Detect which cell encompasses the target text, then output its [X, Y] center coordinate. 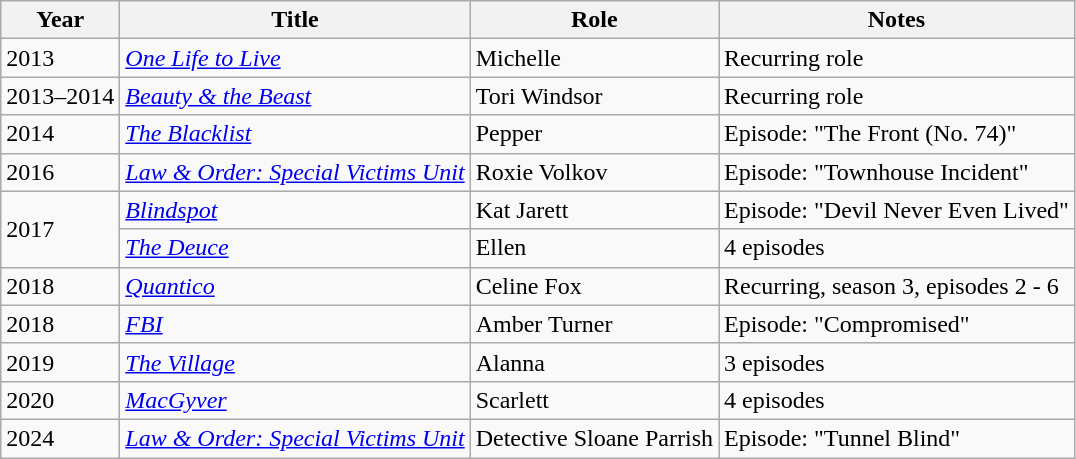
Episode: "Tunnel Blind" [896, 438]
Celine Fox [594, 286]
FBI [295, 324]
Amber Turner [594, 324]
2013 [60, 58]
2017 [60, 229]
Episode: "Devil Never Even Lived" [896, 210]
Blindspot [295, 210]
2024 [60, 438]
Episode: "Compromised" [896, 324]
One Life to Live [295, 58]
Episode: "Townhouse Incident" [896, 172]
Pepper [594, 134]
Ellen [594, 248]
The Village [295, 362]
MacGyver [295, 400]
Michelle [594, 58]
Recurring, season 3, episodes 2 - 6 [896, 286]
2019 [60, 362]
Detective Sloane Parrish [594, 438]
Tori Windsor [594, 96]
2016 [60, 172]
Roxie Volkov [594, 172]
Scarlett [594, 400]
Title [295, 20]
Year [60, 20]
Episode: "The Front (No. 74)" [896, 134]
3 episodes [896, 362]
2020 [60, 400]
2013–2014 [60, 96]
Quantico [295, 286]
Notes [896, 20]
Role [594, 20]
Alanna [594, 362]
Kat Jarett [594, 210]
2014 [60, 134]
The Deuce [295, 248]
The Blacklist [295, 134]
Beauty & the Beast [295, 96]
